Capture the cell that displays the provided text and extract its (x, y) central coordinate. 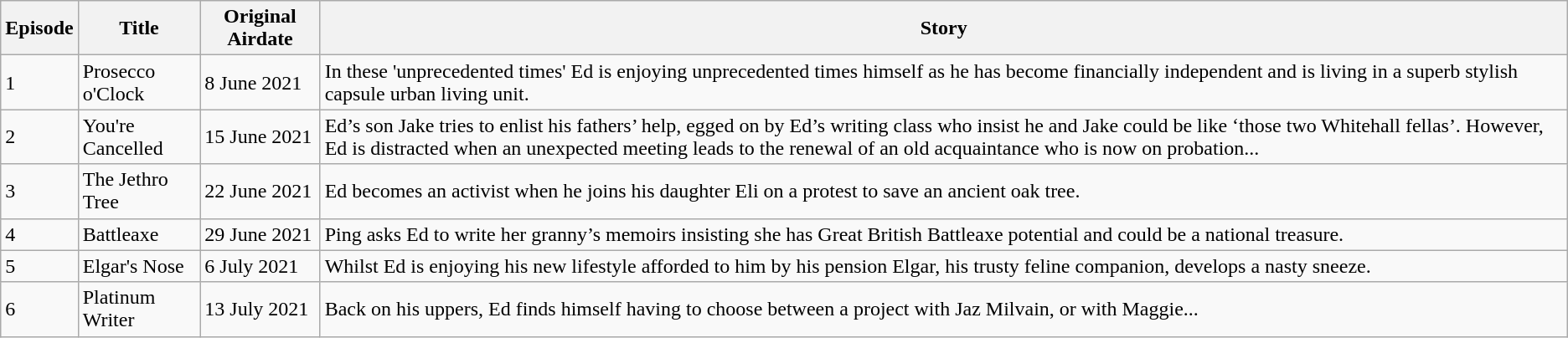
6 (39, 310)
29 June 2021 (260, 234)
15 June 2021 (260, 137)
22 June 2021 (260, 191)
2 (39, 137)
Platinum Writer (139, 310)
Back on his uppers, Ed finds himself having to choose between a project with Jaz Milvain, or with Maggie... (943, 310)
Ed becomes an activist when he joins his daughter Eli on a protest to save an ancient oak tree. (943, 191)
Story (943, 28)
3 (39, 191)
Original Airdate (260, 28)
4 (39, 234)
Prosecco o'Clock (139, 82)
1 (39, 82)
5 (39, 266)
Whilst Ed is enjoying his new lifestyle afforded to him by his pension Elgar, his trusty feline companion, develops a nasty sneeze. (943, 266)
The Jethro Tree (139, 191)
Title (139, 28)
Battleaxe (139, 234)
13 July 2021 (260, 310)
You're Cancelled (139, 137)
Elgar's Nose (139, 266)
Episode (39, 28)
6 July 2021 (260, 266)
8 June 2021 (260, 82)
Ping asks Ed to write her granny’s memoirs insisting she has Great British Battleaxe potential and could be a national treasure. (943, 234)
